Capture the cell that displays the provided text and extract its [x, y] central coordinate. 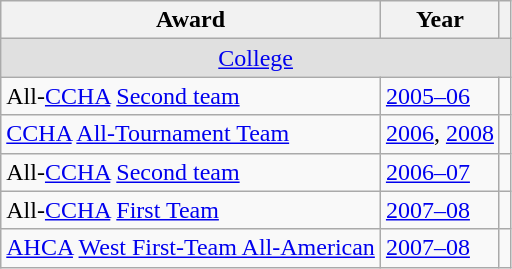
2005–06 [440, 96]
CCHA All-Tournament Team [191, 134]
Award [191, 20]
AHCA West First-Team All-American [191, 248]
College [256, 58]
2006–07 [440, 172]
All-CCHA First Team [191, 210]
2006, 2008 [440, 134]
Year [440, 20]
